From the cell containing the given text, extract its center point as (x, y) coordinate. 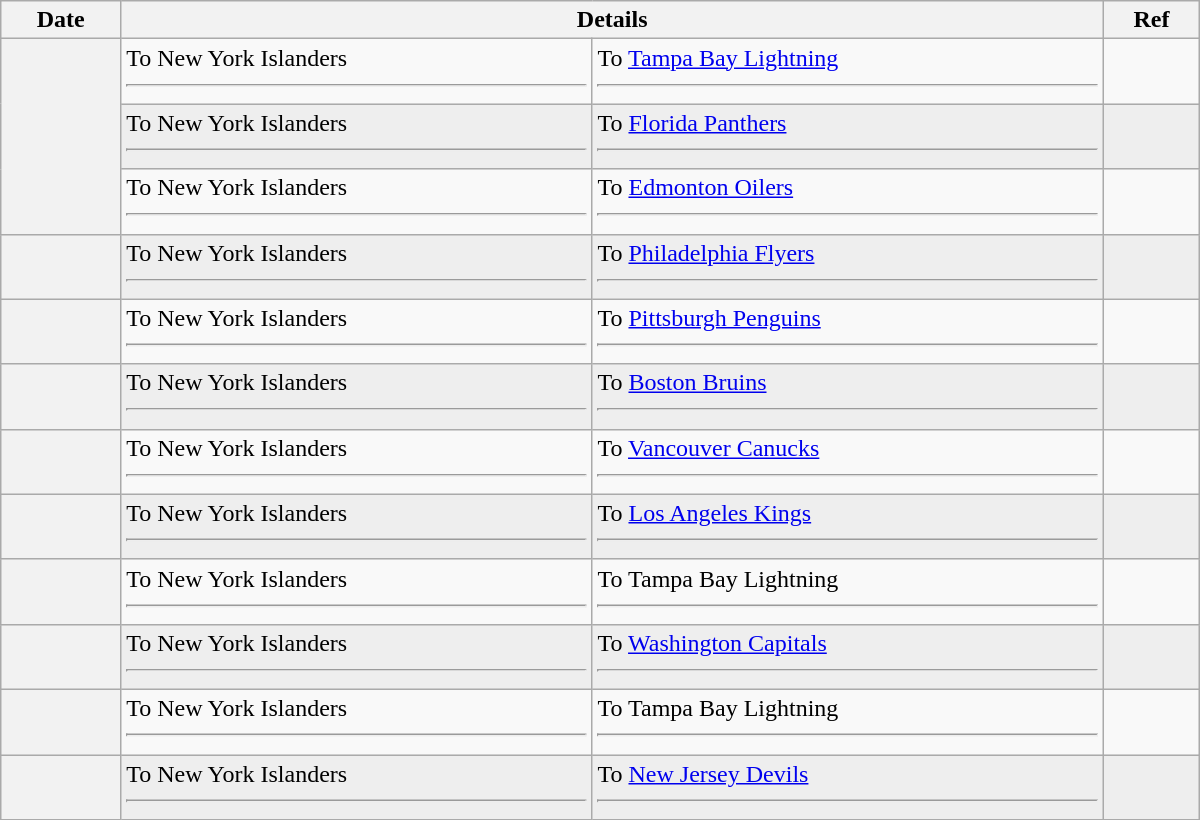
To Edmonton Oilers (848, 202)
To Pittsburgh Penguins (848, 332)
To Florida Panthers (848, 136)
Details (612, 20)
To Boston Bruins (848, 396)
Ref (1152, 20)
To Vancouver Canucks (848, 462)
Date (61, 20)
To Los Angeles Kings (848, 526)
To Washington Capitals (848, 656)
To New Jersey Devils (848, 786)
To Philadelphia Flyers (848, 266)
